For the text-containing cell, return its midpoint in (x, y) coordinate format. 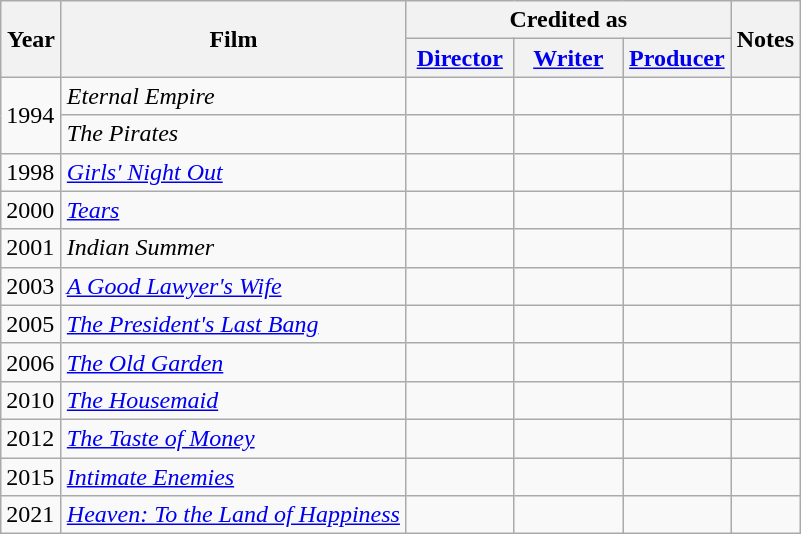
Indian Summer (233, 248)
A Good Lawyer's Wife (233, 286)
2012 (32, 438)
Writer (568, 58)
Notes (765, 39)
2006 (32, 362)
Girls' Night Out (233, 172)
Film (233, 39)
1994 (32, 115)
2010 (32, 400)
Year (32, 39)
Intimate Enemies (233, 477)
Director (460, 58)
The Housemaid (233, 400)
2015 (32, 477)
The President's Last Bang (233, 324)
2005 (32, 324)
2001 (32, 248)
Eternal Empire (233, 96)
Tears (233, 210)
2003 (32, 286)
2000 (32, 210)
The Pirates (233, 134)
Heaven: To the Land of Happiness (233, 515)
The Old Garden (233, 362)
Credited as (568, 20)
2021 (32, 515)
The Taste of Money (233, 438)
Producer (678, 58)
1998 (32, 172)
